Return (x, y) of the center of cell containing provided text 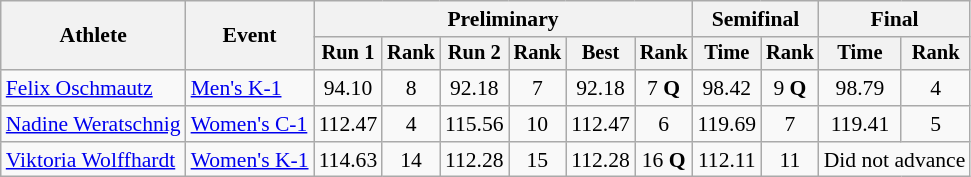
119.69 (726, 124)
Women's C-1 (250, 124)
Men's K-1 (250, 88)
6 (664, 124)
Nadine Weratschnig (94, 124)
Athlete (94, 36)
Run 1 (348, 54)
Final (895, 19)
98.42 (726, 88)
Semifinal (755, 19)
Event (250, 36)
94.10 (348, 88)
8 (411, 88)
Run 2 (474, 54)
5 (936, 124)
Preliminary (504, 19)
115.56 (474, 124)
7 Q (664, 88)
9 Q (790, 88)
Felix Oschmautz (94, 88)
Best (600, 54)
98.79 (860, 88)
10 (538, 124)
119.41 (860, 124)
